Scan for the cell matching the given text and deliver its (x, y) coordinate at center. 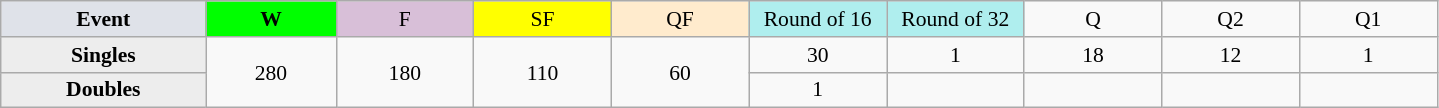
180 (405, 72)
280 (271, 72)
18 (1093, 55)
60 (680, 72)
Q1 (1368, 19)
12 (1231, 55)
F (405, 19)
Singles (104, 55)
110 (543, 72)
Round of 16 (818, 19)
Round of 32 (955, 19)
Event (104, 19)
QF (680, 19)
Q2 (1231, 19)
W (271, 19)
SF (543, 19)
30 (818, 55)
Doubles (104, 90)
Q (1093, 19)
